Determine the (x, y) coordinate at the center of the cell enclosing the given text.  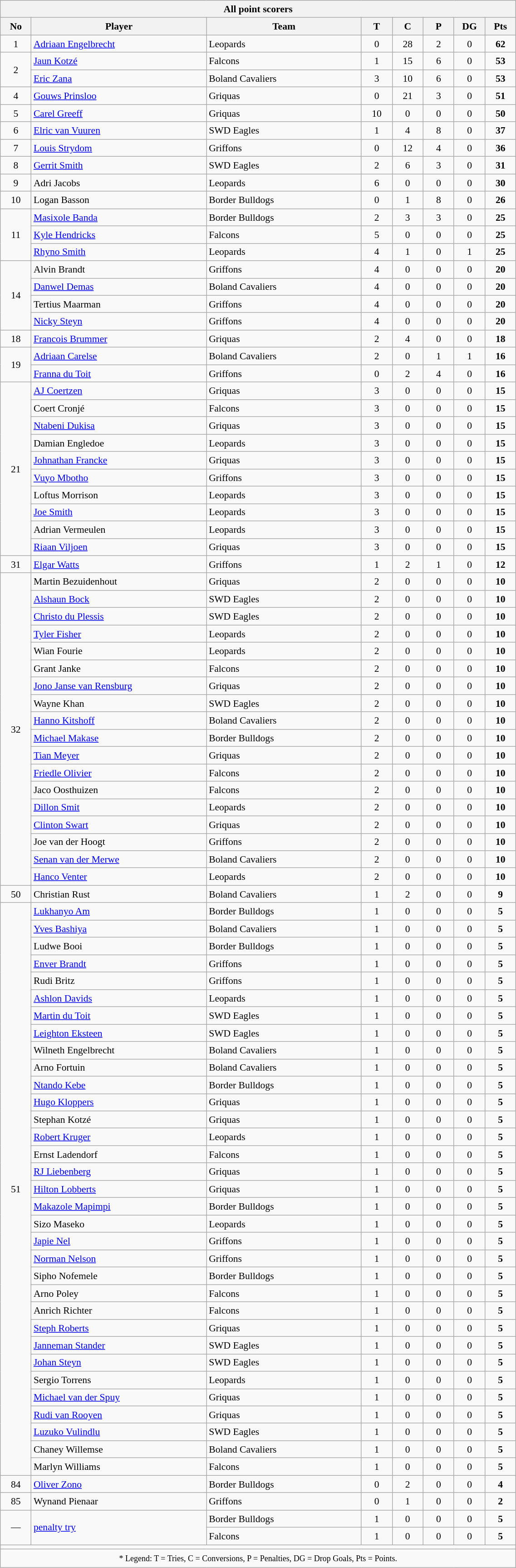
7 (16, 148)
Leighton Eksteen (119, 1033)
Ntabeni Dukisa (119, 426)
85 (16, 1502)
Japie Nel (119, 1241)
Jaco Oosthuizen (119, 790)
— (16, 1528)
Ntando Kebe (119, 1085)
Michael van der Spuy (119, 1397)
Jono Janse van Rensburg (119, 686)
Norman Nelson (119, 1259)
Enver Brandt (119, 963)
Hanco Venter (119, 877)
Marlyn Williams (119, 1467)
penalty try (119, 1528)
Gouws Prinsloo (119, 96)
Carel Greeff (119, 113)
Ashlon Davids (119, 998)
Gerrit Smith (119, 165)
Senan van der Merwe (119, 859)
Elgar Watts (119, 565)
Wian Fourie (119, 651)
Pts (501, 26)
Anrich Richter (119, 1310)
C (408, 26)
Francois Brummer (119, 339)
Christian Rust (119, 894)
Kyle Hendricks (119, 235)
62 (501, 44)
Masixole Banda (119, 218)
Jaun Kotzé (119, 61)
Wynand Pienaar (119, 1502)
P (438, 26)
Sipho Nofemele (119, 1276)
Nicky Steyn (119, 322)
Rhyno Smith (119, 252)
26 (501, 200)
Makazole Mapimpi (119, 1206)
Oliver Zono (119, 1484)
No (16, 26)
Michael Makase (119, 738)
Stephan Kotzé (119, 1120)
Tertius Maarman (119, 304)
Sizo Maseko (119, 1224)
Johan Steyn (119, 1363)
Vuyo Mbotho (119, 478)
Damian Engledoe (119, 443)
Robert Kruger (119, 1137)
Martin Bezuidenhout (119, 582)
Yves Bashiya (119, 929)
30 (501, 183)
* Legend: T = Tries, C = Conversions, P = Penalties, DG = Drop Goals, Pts = Points. (258, 1558)
Adriaan Engelbrecht (119, 44)
Ernst Ladendorf (119, 1155)
DG (469, 26)
Lukhanyo Am (119, 912)
Grant Janke (119, 669)
Player (119, 26)
Eric Zana (119, 79)
Chaney Willemse (119, 1449)
Luzuko Vulindlu (119, 1432)
Friedle Olivier (119, 773)
Arno Fortuin (119, 1068)
Wayne Khan (119, 703)
Adri Jacobs (119, 183)
36 (501, 148)
Coert Cronjé (119, 408)
Hilton Lobberts (119, 1189)
Logan Basson (119, 200)
19 (16, 365)
Tyler Fisher (119, 634)
Adriaan Carelse (119, 356)
T (377, 26)
Team (284, 26)
Johnathan Francke (119, 460)
Louis Strydom (119, 148)
Alvin Brandt (119, 269)
Arno Poley (119, 1293)
Martin du Toit (119, 1016)
Loftus Morrison (119, 495)
Joe Smith (119, 512)
Rudi van Rooyen (119, 1415)
Adrian Vermeulen (119, 530)
Franna du Toit (119, 373)
Christo du Plessis (119, 616)
Clinton Swart (119, 825)
All point scorers (258, 9)
Janneman Stander (119, 1345)
14 (16, 295)
Tian Meyer (119, 755)
Alshaun Bock (119, 599)
28 (408, 44)
Danwel Demas (119, 287)
Hanno Kitshoff (119, 720)
Riaan Viljoen (119, 547)
32 (16, 729)
Ludwe Booi (119, 946)
RJ Liebenberg (119, 1172)
AJ Coertzen (119, 391)
Rudi Britz (119, 981)
37 (501, 131)
Dillon Smit (119, 807)
84 (16, 1484)
Hugo Kloppers (119, 1102)
Elric van Vuuren (119, 131)
Sergio Torrens (119, 1380)
Steph Roberts (119, 1328)
Joe van der Hoogt (119, 842)
11 (16, 235)
Wilneth Engelbrecht (119, 1050)
